From the cell containing the given text, extract its center point as (x, y) coordinate. 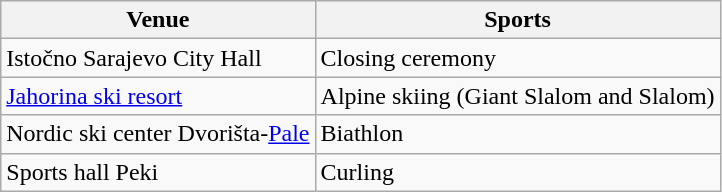
Nordic ski center Dvorišta-Pale (158, 134)
Venue (158, 20)
Sports hall Peki (158, 172)
Biathlon (518, 134)
Jahorina ski resort (158, 96)
Closing ceremony (518, 58)
Curling (518, 172)
Alpine skiing (Giant Slalom and Slalom) (518, 96)
Sports (518, 20)
Istočno Sarajevo City Hall (158, 58)
